From the cell containing the given text, extract its center point as [X, Y] coordinate. 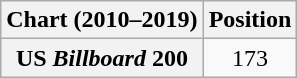
Position [250, 20]
Chart (2010–2019) [102, 20]
US Billboard 200 [102, 58]
173 [250, 58]
